Output the [X, Y] coordinate of the center of the cell containing the given text.  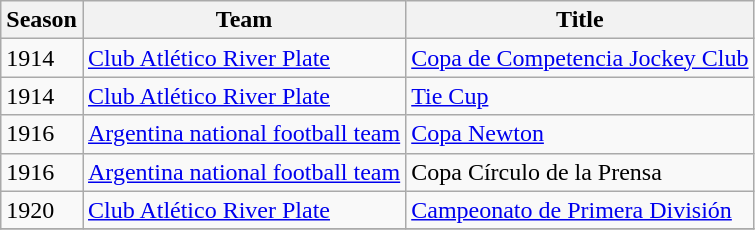
Season [42, 20]
Copa Newton [580, 134]
Title [580, 20]
1920 [42, 210]
Team [244, 20]
Campeonato de Primera División [580, 210]
Tie Cup [580, 96]
Copa Círculo de la Prensa [580, 172]
Copa de Competencia Jockey Club [580, 58]
